Return [x, y] of the center of cell containing provided text 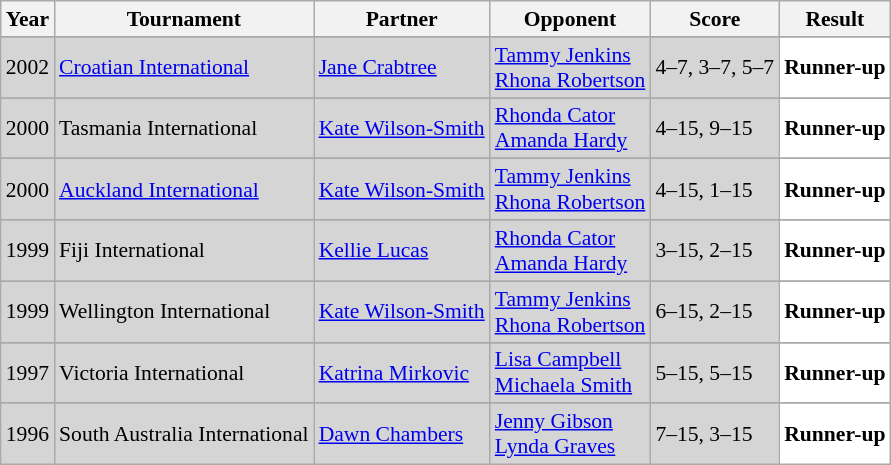
Tasmania International [184, 128]
1997 [28, 372]
1996 [28, 434]
Victoria International [184, 372]
Wellington International [184, 312]
4–15, 9–15 [714, 128]
6–15, 2–15 [714, 312]
Kellie Lucas [402, 250]
4–15, 1–15 [714, 190]
Jenny Gibson Lynda Graves [570, 434]
Partner [402, 19]
Tournament [184, 19]
Auckland International [184, 190]
2002 [28, 68]
South Australia International [184, 434]
Jane Crabtree [402, 68]
Year [28, 19]
Croatian International [184, 68]
4–7, 3–7, 5–7 [714, 68]
Result [834, 19]
Lisa Campbell Michaela Smith [570, 372]
Score [714, 19]
Opponent [570, 19]
Katrina Mirkovic [402, 372]
Dawn Chambers [402, 434]
Fiji International [184, 250]
3–15, 2–15 [714, 250]
5–15, 5–15 [714, 372]
7–15, 3–15 [714, 434]
